Identify which cell holds the provided text, then report its (X, Y) central coordinate. 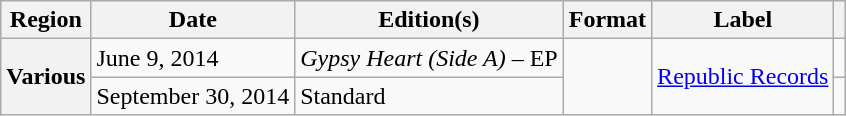
Label (743, 20)
Standard (430, 96)
September 30, 2014 (193, 96)
Date (193, 20)
Region (46, 20)
Republic Records (743, 77)
Gypsy Heart (Side A) – EP (430, 58)
Format (607, 20)
Various (46, 77)
Edition(s) (430, 20)
June 9, 2014 (193, 58)
